Search for the cell housing the specified text and yield its (x, y) center coordinate. 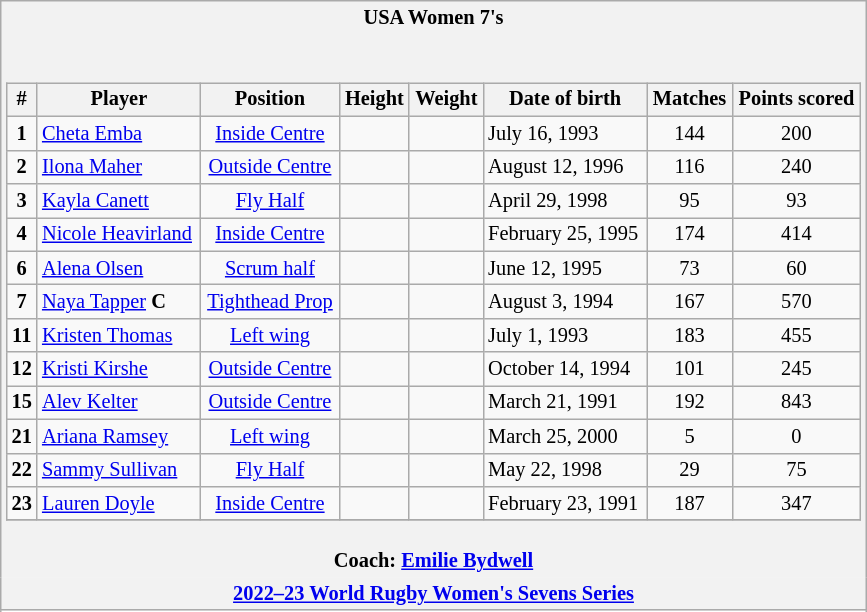
Matches (690, 99)
Sammy Sullivan (119, 470)
Coach: Emilie Bydwell (434, 561)
23 (22, 503)
Lauren Doyle (119, 503)
July 1, 1993 (565, 335)
July 16, 1993 (565, 133)
144 (690, 133)
February 23, 1991 (565, 503)
116 (690, 167)
11 (22, 335)
Date of birth (565, 99)
200 (796, 133)
187 (690, 503)
August 3, 1994 (565, 301)
Kristen Thomas (119, 335)
101 (690, 369)
June 12, 1995 (565, 268)
174 (690, 234)
2022–23 World Rugby Women's Sevens Series (434, 593)
29 (690, 470)
4 (22, 234)
Scrum half (270, 268)
May 22, 1998 (565, 470)
93 (796, 200)
April 29, 1998 (565, 200)
843 (796, 402)
0 (796, 436)
Naya Tapper C (119, 301)
192 (690, 402)
570 (796, 301)
Height (374, 99)
August 12, 1996 (565, 167)
12 (22, 369)
Alev Kelter (119, 402)
73 (690, 268)
Ilona Maher (119, 167)
22 (22, 470)
2 (22, 167)
7 (22, 301)
Tighthead Prop (270, 301)
Weight (446, 99)
Kayla Canett (119, 200)
Kristi Kirshe (119, 369)
240 (796, 167)
95 (690, 200)
75 (796, 470)
15 (22, 402)
347 (796, 503)
6 (22, 268)
455 (796, 335)
Ariana Ramsey (119, 436)
February 25, 1995 (565, 234)
60 (796, 268)
October 14, 1994 (565, 369)
414 (796, 234)
Alena Olsen (119, 268)
March 25, 2000 (565, 436)
Points scored (796, 99)
1 (22, 133)
3 (22, 200)
21 (22, 436)
Nicole Heavirland (119, 234)
183 (690, 335)
Cheta Emba (119, 133)
Player (119, 99)
# (22, 99)
5 (690, 436)
245 (796, 369)
March 21, 1991 (565, 402)
167 (690, 301)
USA Women 7's (434, 16)
Position (270, 99)
